From the cell containing the given text, extract its center point as [X, Y] coordinate. 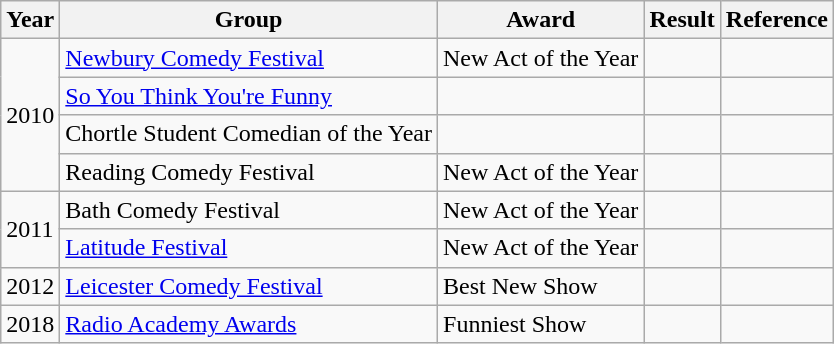
Reading Comedy Festival [249, 172]
Award [541, 20]
Newbury Comedy Festival [249, 58]
Funniest Show [541, 324]
Result [682, 20]
Chortle Student Comedian of the Year [249, 134]
2012 [30, 286]
2011 [30, 229]
Bath Comedy Festival [249, 210]
2018 [30, 324]
Group [249, 20]
Reference [776, 20]
Year [30, 20]
Best New Show [541, 286]
Latitude Festival [249, 248]
Radio Academy Awards [249, 324]
Leicester Comedy Festival [249, 286]
2010 [30, 115]
So You Think You're Funny [249, 96]
